Pinpoint the cell where the given text exists, returning its (x, y) midpoint coordinate. 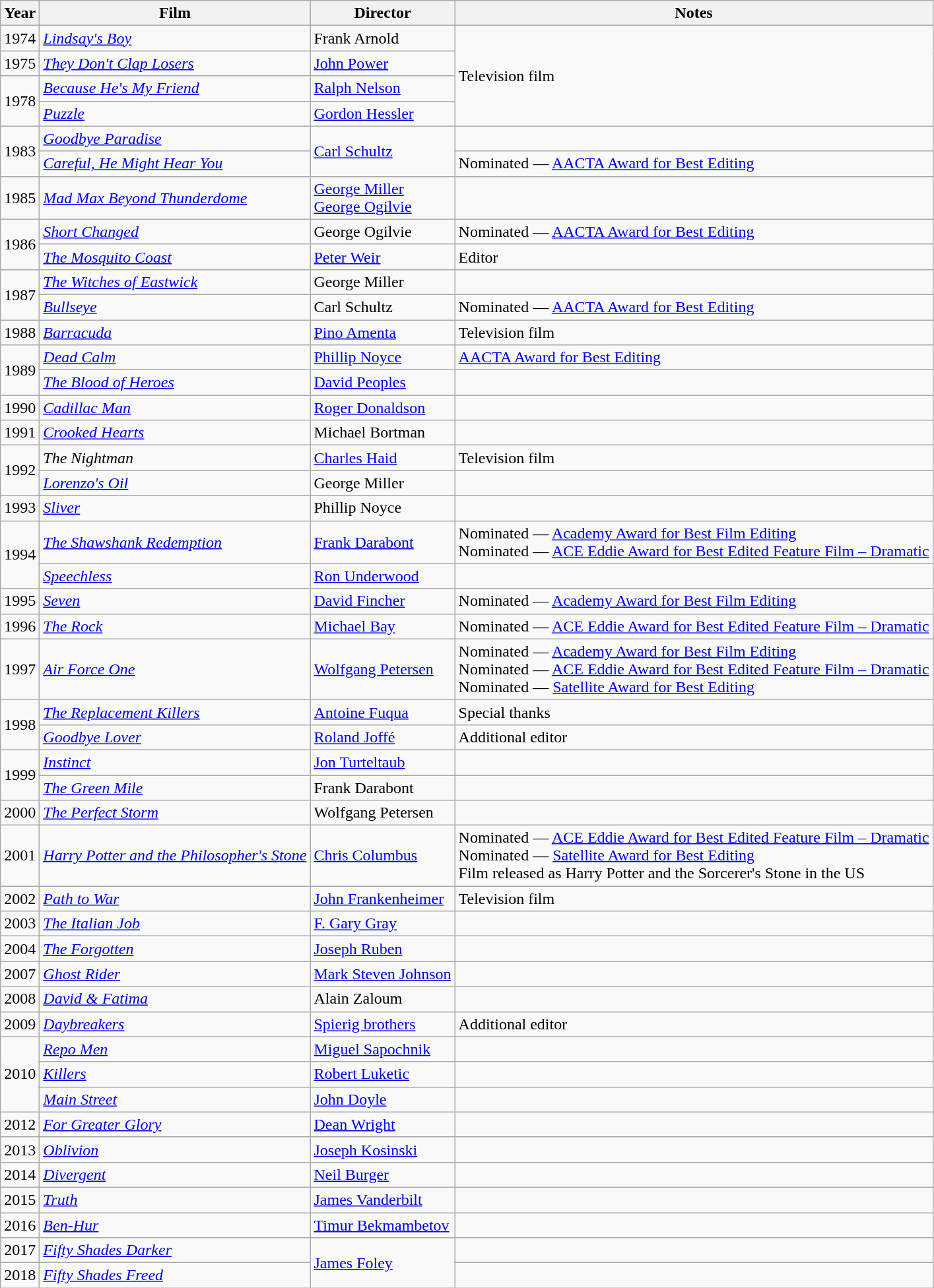
The Rock (175, 626)
The Replacement Killers (175, 712)
Ron Underwood (383, 576)
Michael Bay (383, 626)
Robert Luketic (383, 1074)
Mad Max Beyond Thunderdome (175, 198)
Miguel Sapochnik (383, 1049)
Nominated — Academy Award for Best Film EditingNominated — ACE Eddie Award for Best Edited Feature Film – Dramatic (694, 542)
Dead Calm (175, 358)
Barracuda (175, 332)
Goodbye Lover (175, 737)
2016 (20, 1225)
Fifty Shades Darker (175, 1250)
1990 (20, 408)
2001 (20, 856)
2015 (20, 1200)
James Vanderbilt (383, 1200)
Year (20, 13)
Pino Amenta (383, 332)
David Peoples (383, 383)
John Doyle (383, 1099)
Ghost Rider (175, 974)
Oblivion (175, 1149)
1978 (20, 101)
Careful, He Might Hear You (175, 164)
The Nightman (175, 458)
David & Fatima (175, 999)
1985 (20, 198)
1987 (20, 294)
Film (175, 13)
1974 (20, 38)
1993 (20, 508)
2017 (20, 1250)
Air Force One (175, 669)
Gordon Hessler (383, 113)
1989 (20, 370)
1999 (20, 775)
Ralph Nelson (383, 88)
2014 (20, 1175)
Sliver (175, 508)
Roland Joffé (383, 737)
1986 (20, 244)
Main Street (175, 1099)
Spierig brothers (383, 1024)
Nominated — Academy Award for Best Film Editing (694, 601)
Chris Columbus (383, 856)
2010 (20, 1074)
Goodbye Paradise (175, 139)
Bullseye (175, 307)
The Witches of Eastwick (175, 282)
The Blood of Heroes (175, 383)
Ben-Hur (175, 1225)
Killers (175, 1074)
Editor (694, 257)
For Greater Glory (175, 1124)
1994 (20, 554)
Frank Arnold (383, 38)
Mark Steven Johnson (383, 974)
The Shawshank Redemption (175, 542)
Because He's My Friend (175, 88)
Divergent (175, 1175)
Joseph Kosinski (383, 1149)
George Ogilvie (383, 232)
Harry Potter and the Philosopher's Stone (175, 856)
Nominated — ACE Eddie Award for Best Edited Feature Film – Dramatic (694, 626)
Crooked Hearts (175, 433)
Michael Bortman (383, 433)
2012 (20, 1124)
Peter Weir (383, 257)
1992 (20, 470)
1997 (20, 669)
Lindsay's Boy (175, 38)
Lorenzo's Oil (175, 483)
1996 (20, 626)
AACTA Award for Best Editing (694, 358)
Daybreakers (175, 1024)
Fifty Shades Freed (175, 1275)
The Italian Job (175, 924)
The Perfect Storm (175, 813)
Alain Zaloum (383, 999)
James Foley (383, 1263)
George MillerGeorge Ogilvie (383, 198)
2008 (20, 999)
Charles Haid (383, 458)
1975 (20, 63)
John Frankenheimer (383, 899)
Neil Burger (383, 1175)
1991 (20, 433)
2018 (20, 1275)
2007 (20, 974)
Instinct (175, 762)
Timur Bekmambetov (383, 1225)
Speechless (175, 576)
Roger Donaldson (383, 408)
2013 (20, 1149)
Director (383, 13)
Antoine Fuqua (383, 712)
The Mosquito Coast (175, 257)
John Power (383, 63)
2002 (20, 899)
Puzzle (175, 113)
1988 (20, 332)
1983 (20, 151)
The Green Mile (175, 787)
Dean Wright (383, 1124)
Special thanks (694, 712)
David Fincher (383, 601)
2003 (20, 924)
They Don't Clap Losers (175, 63)
Joseph Ruben (383, 949)
F. Gary Gray (383, 924)
2000 (20, 813)
1995 (20, 601)
Jon Turteltaub (383, 762)
Notes (694, 13)
Repo Men (175, 1049)
Seven (175, 601)
1998 (20, 724)
Short Changed (175, 232)
Truth (175, 1200)
2004 (20, 949)
The Forgotten (175, 949)
Path to War (175, 899)
Cadillac Man (175, 408)
2009 (20, 1024)
